Extract the [X, Y] coordinate from the center of the cell holding the provided text.  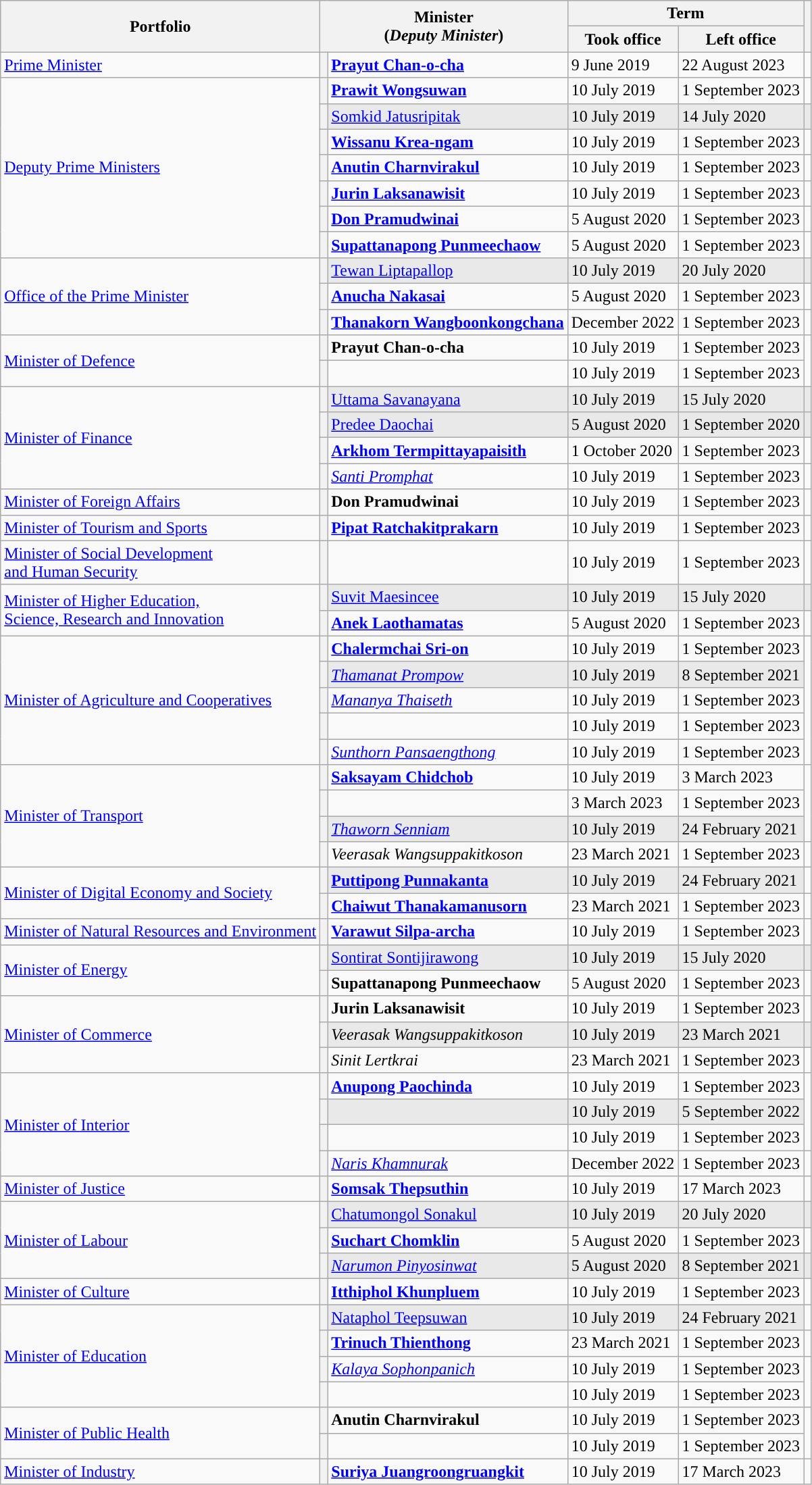
Minister of Commerce [161, 1034]
Somsak Thepsuthin [447, 1189]
Minister of Public Health [161, 1433]
Minister of Agriculture and Cooperatives [161, 700]
Minister of Industry [161, 1471]
1 October 2020 [623, 451]
Deputy Prime Ministers [161, 168]
Thamanat Prompow [447, 674]
Wissanu Krea-ngam [447, 142]
Thaworn Senniam [447, 829]
Uttama Savanayana [447, 399]
Varawut Silpa-archa [447, 932]
Minister of Defence [161, 361]
Chalermchai Sri-on [447, 649]
Minister of Culture [161, 1292]
Minister of Transport [161, 816]
Santi Promphat [447, 476]
Chaiwut Thanakamanusorn [447, 906]
Tewan Liptapallop [447, 270]
Saksayam Chidchob [447, 778]
Office of the Prime Minister [161, 296]
Minister of Interior [161, 1124]
Sontirat Sontijirawong [447, 957]
Minister of Digital Economy and Society [161, 893]
Kalaya Sophonpanich [447, 1369]
Anupong Paochinda [447, 1086]
Thanakorn Wangboonkongchana [447, 322]
22 August 2023 [741, 65]
Minister of Education [161, 1356]
Puttipong Punnakanta [447, 880]
Minister of Labour [161, 1240]
Itthiphol Khunpluem [447, 1292]
Naris Khamnurak [447, 1163]
Somkid Jatusripitak [447, 116]
5 September 2022 [741, 1111]
Minister of Justice [161, 1189]
Minister of Natural Resources and Environment [161, 932]
Mananya Thaiseth [447, 700]
Suchart Chomklin [447, 1240]
Minister of Energy [161, 970]
Minister of Tourism and Sports [161, 528]
Minister(Deputy Minister) [445, 26]
Prime Minister [161, 65]
Left office [741, 39]
Narumon Pinyosinwat [447, 1266]
Suvit Maesincee [447, 597]
Minister of Social Developmentand Human Security [161, 562]
Sunthorn Pansaengthong [447, 752]
Sinit Lertkrai [447, 1060]
Suriya Juangroongruangkit [447, 1471]
14 July 2020 [741, 116]
Predee Daochai [447, 425]
Minister of Foreign Affairs [161, 502]
Nataphol Teepsuwan [447, 1317]
Prawit Wongsuwan [447, 91]
Minister of Higher Education,Science, Research and Innovation [161, 610]
Anek Laothamatas [447, 623]
Trinuch Thienthong [447, 1343]
Chatumongol Sonakul [447, 1215]
Portfolio [161, 26]
1 September 2020 [741, 425]
9 June 2019 [623, 65]
Anucha Nakasai [447, 296]
Took office [623, 39]
Pipat Ratchakitprakarn [447, 528]
Term [685, 14]
Minister of Finance [161, 438]
Arkhom Termpittayapaisith [447, 451]
